Return the (X, Y) coordinate for the center point of the cell that contains the specified text.  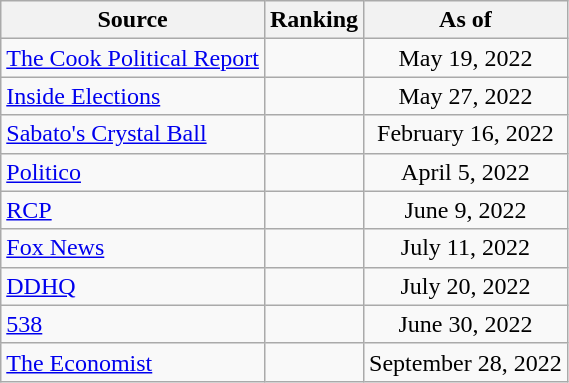
As of (466, 20)
April 5, 2022 (466, 172)
May 19, 2022 (466, 58)
September 28, 2022 (466, 362)
RCP (133, 210)
June 30, 2022 (466, 324)
February 16, 2022 (466, 134)
The Cook Political Report (133, 58)
Inside Elections (133, 96)
June 9, 2022 (466, 210)
DDHQ (133, 286)
Politico (133, 172)
538 (133, 324)
The Economist (133, 362)
July 20, 2022 (466, 286)
May 27, 2022 (466, 96)
Fox News (133, 248)
Source (133, 20)
July 11, 2022 (466, 248)
Sabato's Crystal Ball (133, 134)
Ranking (314, 20)
